Determine the [X, Y] coordinate at the center of the cell enclosing the given text.  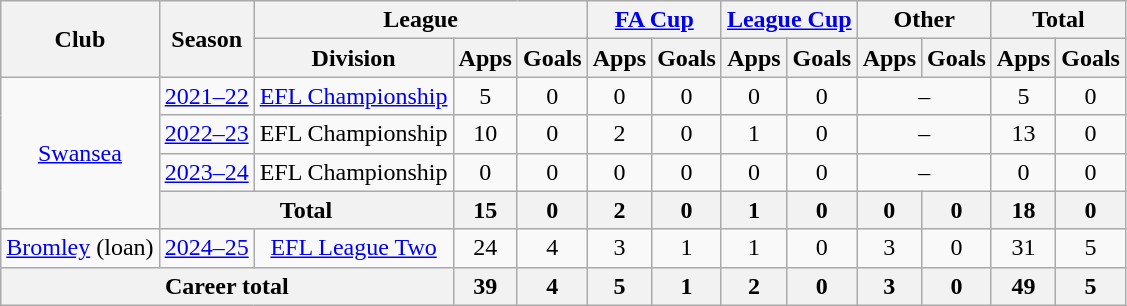
18 [1023, 210]
League Cup [789, 20]
League [420, 20]
31 [1023, 248]
49 [1023, 286]
FA Cup [654, 20]
13 [1023, 134]
Career total [227, 286]
2022–23 [206, 134]
24 [485, 248]
10 [485, 134]
15 [485, 210]
Other [924, 20]
Season [206, 39]
EFL League Two [354, 248]
2024–25 [206, 248]
2021–22 [206, 96]
2023–24 [206, 172]
Bromley (loan) [80, 248]
39 [485, 286]
Swansea [80, 153]
Club [80, 39]
Division [354, 58]
